Search for the cell housing the specified text and yield its (x, y) center coordinate. 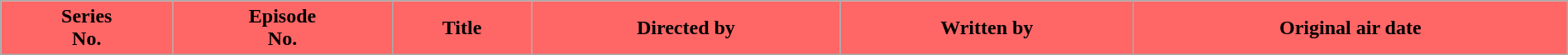
Original air date (1350, 28)
Title (461, 28)
EpisodeNo. (283, 28)
Written by (987, 28)
Directed by (686, 28)
SeriesNo. (87, 28)
